Return [x, y] of the center of cell containing provided text 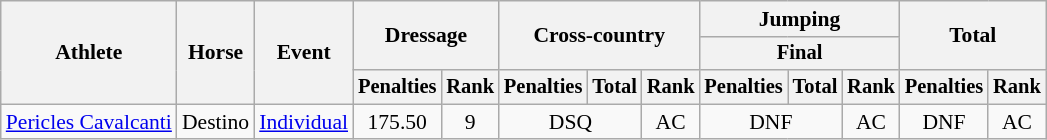
Jumping [799, 19]
Final [799, 54]
Pericles Cavalcanti [89, 122]
9 [470, 122]
Destino [216, 122]
DSQ [570, 122]
Horse [216, 52]
Dressage [426, 36]
Athlete [89, 52]
Individual [304, 122]
Event [304, 52]
Cross-country [599, 36]
175.50 [397, 122]
